For the text-containing cell, return its midpoint in [X, Y] coordinate format. 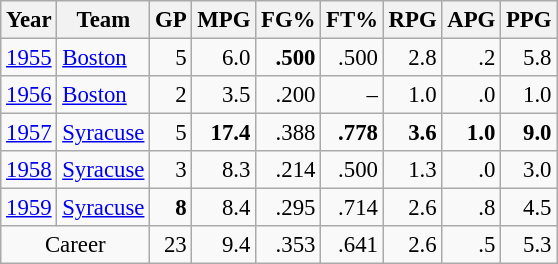
5.8 [529, 58]
MPG [224, 20]
.5 [472, 245]
PPG [529, 20]
.714 [352, 208]
5.3 [529, 245]
Career [76, 245]
9.4 [224, 245]
1959 [29, 208]
GP [171, 20]
9.0 [529, 133]
2 [171, 95]
.295 [288, 208]
8.3 [224, 170]
APG [472, 20]
3.6 [412, 133]
1955 [29, 58]
17.4 [224, 133]
.353 [288, 245]
3 [171, 170]
– [352, 95]
1958 [29, 170]
.778 [352, 133]
.200 [288, 95]
Team [104, 20]
2.8 [412, 58]
8 [171, 208]
Year [29, 20]
FT% [352, 20]
RPG [412, 20]
1957 [29, 133]
6.0 [224, 58]
.2 [472, 58]
23 [171, 245]
.214 [288, 170]
4.5 [529, 208]
.8 [472, 208]
1.3 [412, 170]
8.4 [224, 208]
1956 [29, 95]
3.0 [529, 170]
.641 [352, 245]
.388 [288, 133]
FG% [288, 20]
3.5 [224, 95]
